Locate the cell with the specified text and output its [X, Y] center coordinate. 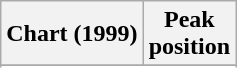
Chart (1999) [72, 34]
Peakposition [189, 34]
